Extract the [x, y] coordinate from the center of the cell holding the provided text.  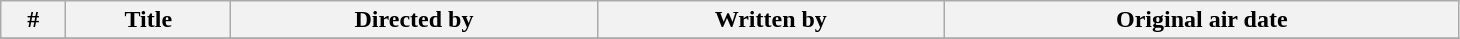
Title [148, 20]
Written by [770, 20]
Original air date [1202, 20]
Directed by [414, 20]
# [34, 20]
